Return (X, Y) of the center of cell containing provided text 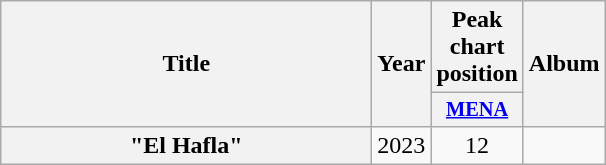
MENA (477, 110)
Peak chart position (477, 47)
"El Hafla" (186, 145)
2023 (402, 145)
Album (564, 64)
12 (477, 145)
Title (186, 64)
Year (402, 64)
